Output the [x, y] coordinate of the center of the cell containing the given text.  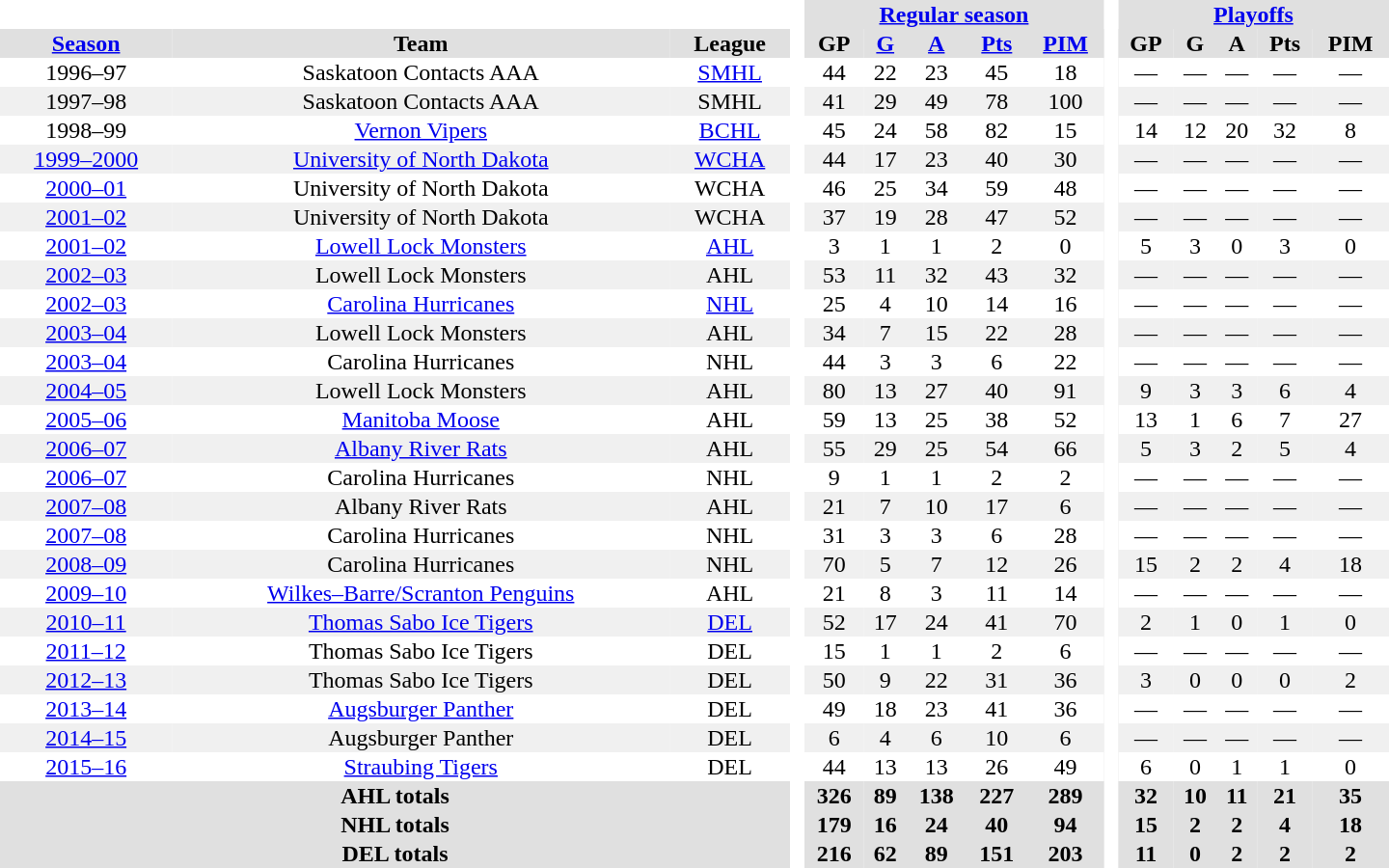
NHL totals [395, 825]
19 [885, 217]
54 [997, 448]
2015–16 [86, 767]
62 [885, 854]
179 [833, 825]
AHL totals [395, 796]
37 [833, 217]
55 [833, 448]
20 [1237, 130]
30 [1066, 159]
91 [1066, 391]
151 [997, 854]
Regular season [953, 14]
227 [997, 796]
78 [997, 101]
League [729, 43]
2005–06 [86, 420]
Team [421, 43]
46 [833, 188]
48 [1066, 188]
Straubing Tigers [421, 767]
50 [833, 680]
2011–12 [86, 651]
2013–14 [86, 709]
Vernon Vipers [421, 130]
1997–98 [86, 101]
35 [1350, 796]
326 [833, 796]
94 [1066, 825]
66 [1066, 448]
203 [1066, 854]
2008–09 [86, 564]
2010–11 [86, 622]
100 [1066, 101]
138 [936, 796]
289 [1066, 796]
1998–99 [86, 130]
47 [997, 217]
38 [997, 420]
53 [833, 275]
1999–2000 [86, 159]
2014–15 [86, 738]
2009–10 [86, 593]
1996–97 [86, 72]
BCHL [729, 130]
DEL totals [395, 854]
82 [997, 130]
Playoffs [1254, 14]
2000–01 [86, 188]
2012–13 [86, 680]
Season [86, 43]
58 [936, 130]
80 [833, 391]
Manitoba Moose [421, 420]
2004–05 [86, 391]
Wilkes–Barre/Scranton Penguins [421, 593]
43 [997, 275]
216 [833, 854]
